Provide the [X, Y] coordinate of the cell's center where the given text is located.  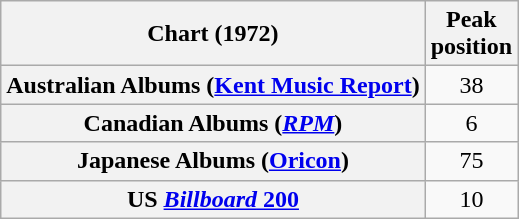
10 [471, 199]
US Billboard 200 [213, 199]
Canadian Albums (RPM) [213, 123]
Chart (1972) [213, 34]
Australian Albums (Kent Music Report) [213, 85]
38 [471, 85]
Peak position [471, 34]
6 [471, 123]
Japanese Albums (Oricon) [213, 161]
75 [471, 161]
